For the text-containing cell, return its midpoint in (x, y) coordinate format. 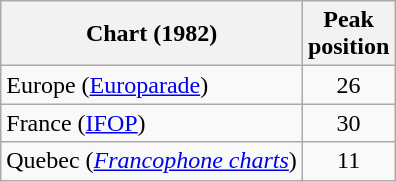
Quebec (Francophone charts) (152, 161)
Peakposition (348, 34)
Chart (1982) (152, 34)
11 (348, 161)
26 (348, 85)
Europe (Europarade) (152, 85)
30 (348, 123)
France (IFOP) (152, 123)
